Scan for the cell matching the given text and deliver its [X, Y] coordinate at center. 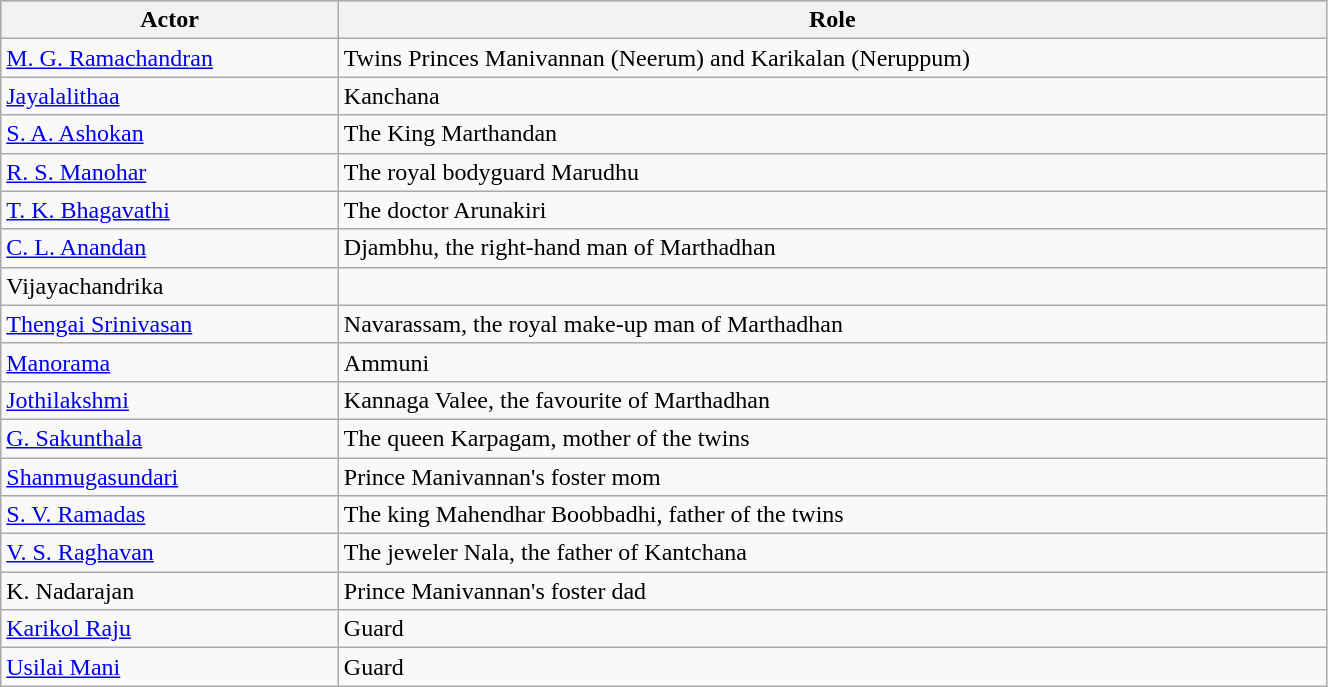
Role [832, 20]
Jayalalithaa [170, 96]
Manorama [170, 362]
Kannaga Valee, the favourite of Marthadhan [832, 400]
The king Mahendhar Boobbadhi, father of the twins [832, 515]
Actor [170, 20]
Karikol Raju [170, 629]
Ammuni [832, 362]
K. Nadarajan [170, 591]
V. S. Raghavan [170, 553]
Kanchana [832, 96]
Usilai Mani [170, 667]
The jeweler Nala, the father of Kantchana [832, 553]
The King Marthandan [832, 134]
G. Sakunthala [170, 438]
The doctor Arunakiri [832, 210]
R. S. Manohar [170, 172]
Vijayachandrika [170, 286]
Twins Princes Manivannan (Neerum) and Karikalan (Neruppum) [832, 58]
Jothilakshmi [170, 400]
C. L. Anandan [170, 248]
Navarassam, the royal make-up man of Marthadhan [832, 324]
Thengai Srinivasan [170, 324]
T. K. Bhagavathi [170, 210]
S. V. Ramadas [170, 515]
Prince Manivannan's foster dad [832, 591]
S. A. Ashokan [170, 134]
M. G. Ramachandran [170, 58]
The royal bodyguard Marudhu [832, 172]
Djambhu, the right-hand man of Marthadhan [832, 248]
The queen Karpagam, mother of the twins [832, 438]
Shanmugasundari [170, 477]
Prince Manivannan's foster mom [832, 477]
